Locate the cell with the specified text and output its [x, y] center coordinate. 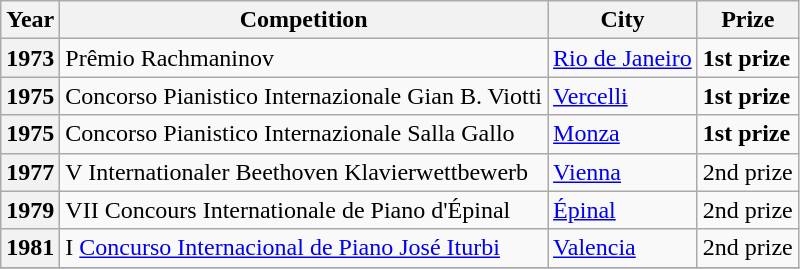
Concorso Pianistico Internazionale Salla Gallo [304, 134]
1981 [30, 248]
Concorso Pianistico Internazionale Gian B. Viotti [304, 96]
V Internationaler Beethoven Klavierwettbewerb [304, 172]
Rio de Janeiro [623, 58]
Vercelli [623, 96]
1973 [30, 58]
Year [30, 20]
Competition [304, 20]
Vienna [623, 172]
VII Concours Internationale de Piano d'Épinal [304, 210]
Épinal [623, 210]
Valencia [623, 248]
1977 [30, 172]
I Concurso Internacional de Piano José Iturbi [304, 248]
Prize [748, 20]
1979 [30, 210]
Monza [623, 134]
Prêmio Rachmaninov [304, 58]
City [623, 20]
